Return (X, Y) of the center of cell containing provided text 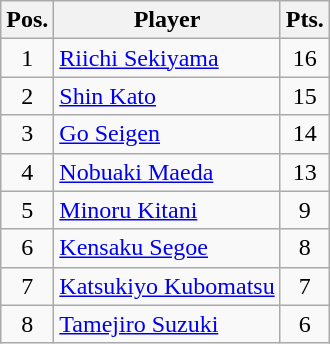
Shin Kato (167, 96)
16 (304, 58)
Pos. (28, 20)
Go Seigen (167, 134)
4 (28, 172)
15 (304, 96)
Minoru Kitani (167, 210)
Pts. (304, 20)
3 (28, 134)
Katsukiyo Kubomatsu (167, 286)
1 (28, 58)
14 (304, 134)
13 (304, 172)
Nobuaki Maeda (167, 172)
9 (304, 210)
Tamejiro Suzuki (167, 324)
2 (28, 96)
Kensaku Segoe (167, 248)
Player (167, 20)
5 (28, 210)
Riichi Sekiyama (167, 58)
